Extract the [X, Y] coordinate from the center of the cell holding the provided text.  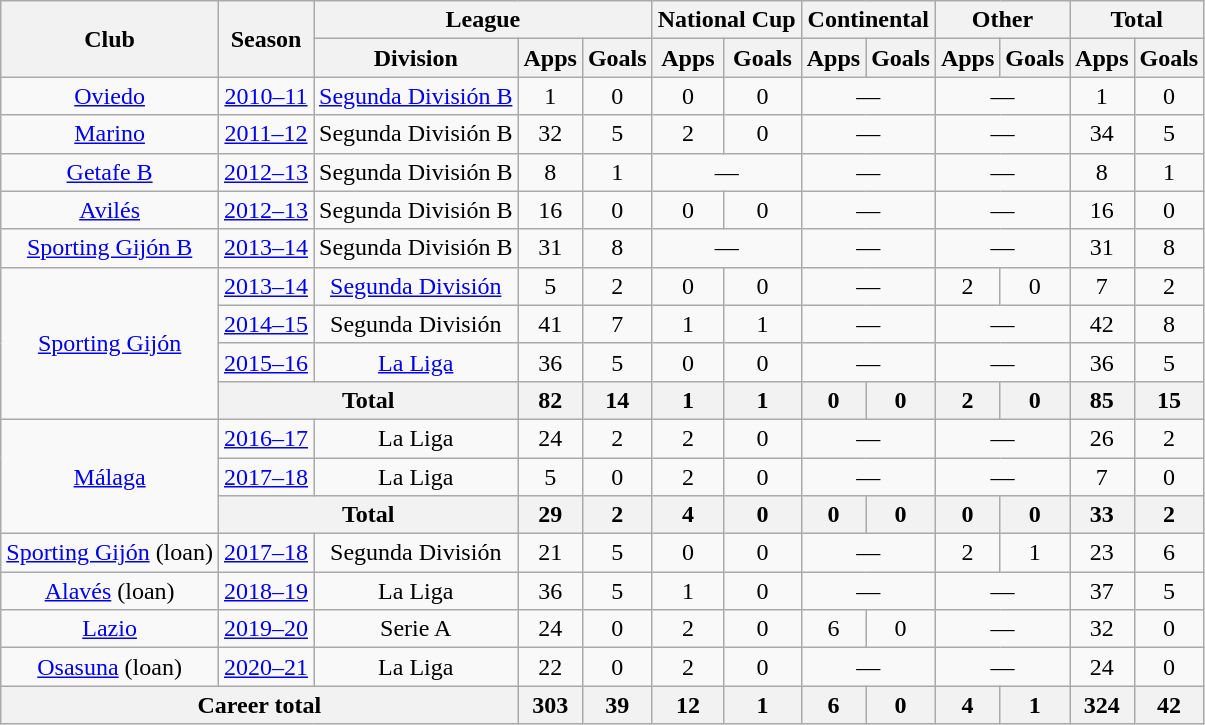
41 [550, 324]
26 [1102, 438]
Málaga [110, 476]
34 [1102, 134]
15 [1169, 400]
Serie A [416, 629]
Division [416, 58]
League [484, 20]
Marino [110, 134]
Avilés [110, 210]
2011–12 [266, 134]
12 [688, 705]
37 [1102, 591]
Club [110, 39]
Oviedo [110, 96]
39 [617, 705]
324 [1102, 705]
85 [1102, 400]
Getafe B [110, 172]
National Cup [726, 20]
Alavés (loan) [110, 591]
14 [617, 400]
Sporting Gijón [110, 343]
2015–16 [266, 362]
Lazio [110, 629]
33 [1102, 515]
29 [550, 515]
2020–21 [266, 667]
23 [1102, 553]
Continental [868, 20]
22 [550, 667]
Career total [260, 705]
2016–17 [266, 438]
2014–15 [266, 324]
303 [550, 705]
Sporting Gijón B [110, 248]
Sporting Gijón (loan) [110, 553]
Other [1002, 20]
2018–19 [266, 591]
82 [550, 400]
Season [266, 39]
2010–11 [266, 96]
Osasuna (loan) [110, 667]
2019–20 [266, 629]
21 [550, 553]
